Find where the given text appears and provide that cell's center as (x, y) coordinate. 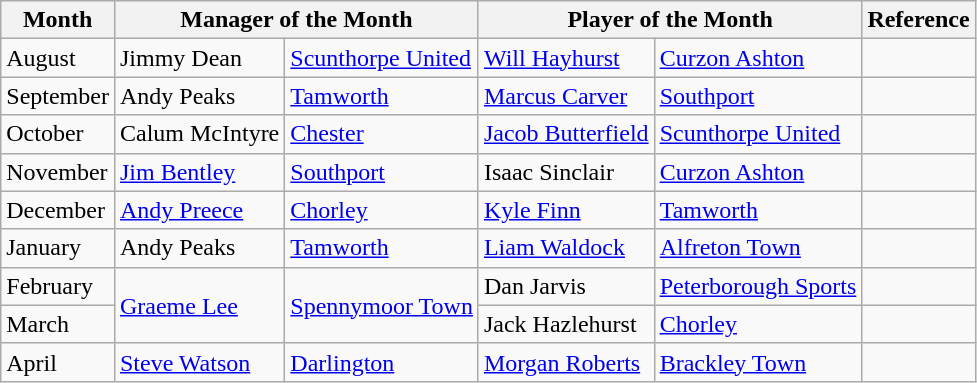
April (58, 362)
Month (58, 20)
Kyle Finn (566, 210)
Darlington (382, 362)
September (58, 96)
Liam Waldock (566, 248)
Reference (918, 20)
Jim Bentley (199, 172)
Andy Preece (199, 210)
January (58, 248)
Player of the Month (670, 20)
Morgan Roberts (566, 362)
Jack Hazlehurst (566, 324)
Steve Watson (199, 362)
Will Hayhurst (566, 58)
March (58, 324)
Marcus Carver (566, 96)
December (58, 210)
Isaac Sinclair (566, 172)
Spennymoor Town (382, 305)
Calum McIntyre (199, 134)
Manager of the Month (296, 20)
Graeme Lee (199, 305)
Jimmy Dean (199, 58)
Alfreton Town (758, 248)
Brackley Town (758, 362)
Peterborough Sports (758, 286)
October (58, 134)
November (58, 172)
August (58, 58)
Dan Jarvis (566, 286)
Jacob Butterfield (566, 134)
Chester (382, 134)
February (58, 286)
